Return the [X, Y] coordinate for the center point of the cell that contains the specified text.  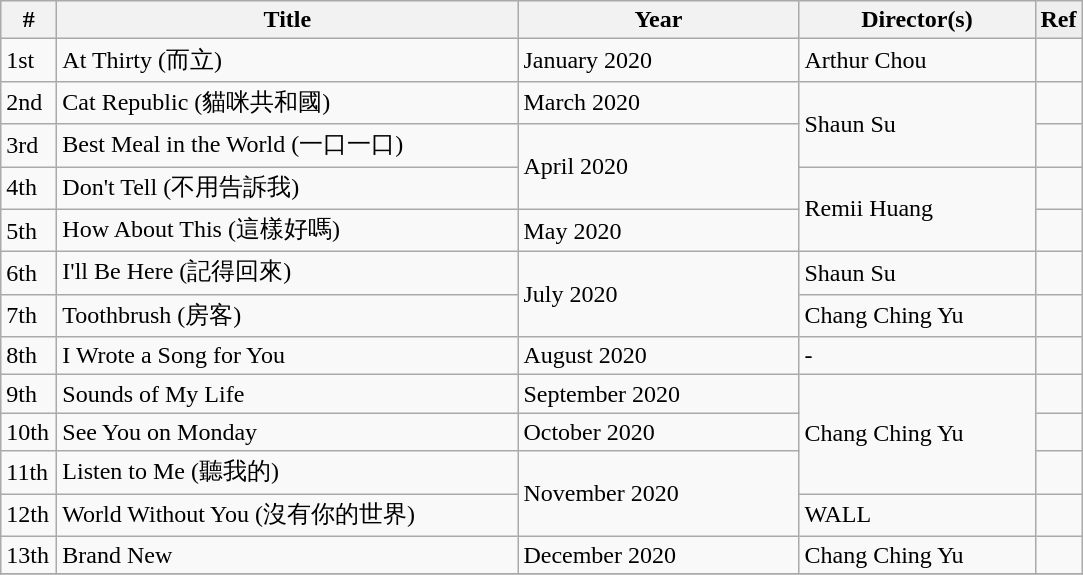
Brand New [288, 555]
At Thirty (而立) [288, 60]
8th [29, 356]
May 2020 [658, 230]
How About This (這樣好嗎) [288, 230]
March 2020 [658, 102]
WALL [917, 516]
13th [29, 555]
5th [29, 230]
4th [29, 188]
11th [29, 472]
6th [29, 274]
9th [29, 394]
Ref [1058, 20]
Remii Huang [917, 208]
Title [288, 20]
April 2020 [658, 166]
Sounds of My Life [288, 394]
World Without You (沒有你的世界) [288, 516]
1st [29, 60]
I Wrote a Song for You [288, 356]
November 2020 [658, 494]
Director(s) [917, 20]
- [917, 356]
December 2020 [658, 555]
See You on Monday [288, 432]
2nd [29, 102]
Listen to Me (聽我的) [288, 472]
January 2020 [658, 60]
# [29, 20]
Best Meal in the World (一口一口) [288, 146]
Don't Tell (不用告訴我) [288, 188]
Year [658, 20]
12th [29, 516]
I'll Be Here (記得回來) [288, 274]
Toothbrush (房客) [288, 316]
Cat Republic (貓咪共和國) [288, 102]
3rd [29, 146]
July 2020 [658, 294]
September 2020 [658, 394]
October 2020 [658, 432]
10th [29, 432]
August 2020 [658, 356]
Arthur Chou [917, 60]
7th [29, 316]
